Provide the (x, y) coordinate of the cell's center where the given text is located.  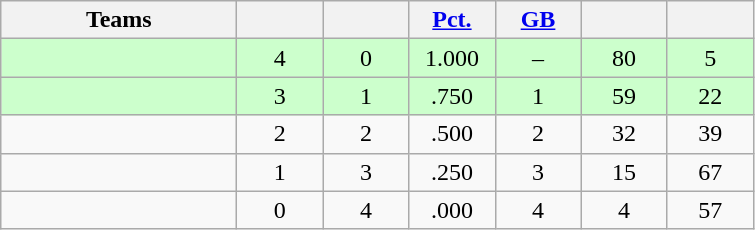
.750 (452, 96)
5 (710, 58)
1.000 (452, 58)
32 (624, 134)
22 (710, 96)
39 (710, 134)
.500 (452, 134)
57 (710, 210)
.000 (452, 210)
– (538, 58)
67 (710, 172)
Pct. (452, 20)
.250 (452, 172)
59 (624, 96)
GB (538, 20)
80 (624, 58)
Teams (119, 20)
15 (624, 172)
